Return the (x, y) coordinate for the center point of the cell that contains the specified text.  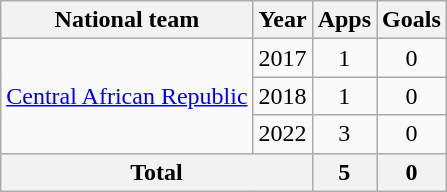
Total (156, 172)
Goals (412, 20)
Apps (344, 20)
Central African Republic (127, 96)
2017 (282, 58)
3 (344, 134)
5 (344, 172)
Year (282, 20)
National team (127, 20)
2022 (282, 134)
2018 (282, 96)
